Locate the cell with the specified text and output its (x, y) center coordinate. 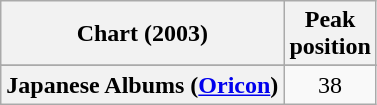
Chart (2003) (142, 34)
38 (330, 85)
Japanese Albums (Oricon) (142, 85)
Peakposition (330, 34)
